For the text-containing cell, return its midpoint in (x, y) coordinate format. 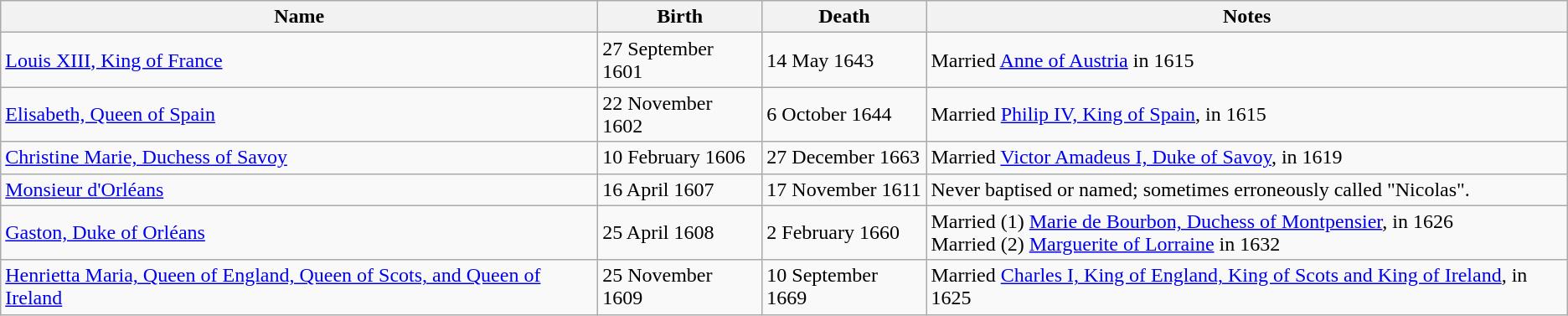
Never baptised or named; sometimes erroneously called "Nicolas". (1246, 189)
10 September 1669 (844, 287)
Married (1) Marie de Bourbon, Duchess of Montpensier, in 1626Married (2) Marguerite of Lorraine in 1632 (1246, 233)
Louis XIII, King of France (300, 60)
27 September 1601 (680, 60)
Name (300, 17)
Married Charles I, King of England, King of Scots and King of Ireland, in 1625 (1246, 287)
14 May 1643 (844, 60)
Elisabeth, Queen of Spain (300, 114)
25 November 1609 (680, 287)
Married Victor Amadeus I, Duke of Savoy, in 1619 (1246, 158)
Christine Marie, Duchess of Savoy (300, 158)
22 November 1602 (680, 114)
2 February 1660 (844, 233)
27 December 1663 (844, 158)
16 April 1607 (680, 189)
Birth (680, 17)
Monsieur d'Orléans (300, 189)
6 October 1644 (844, 114)
Death (844, 17)
Gaston, Duke of Orléans (300, 233)
Henrietta Maria, Queen of England, Queen of Scots, and Queen of Ireland (300, 287)
Notes (1246, 17)
10 February 1606 (680, 158)
25 April 1608 (680, 233)
Married Anne of Austria in 1615 (1246, 60)
Married Philip IV, King of Spain, in 1615 (1246, 114)
17 November 1611 (844, 189)
